Scan for the cell matching the given text and deliver its (x, y) coordinate at center. 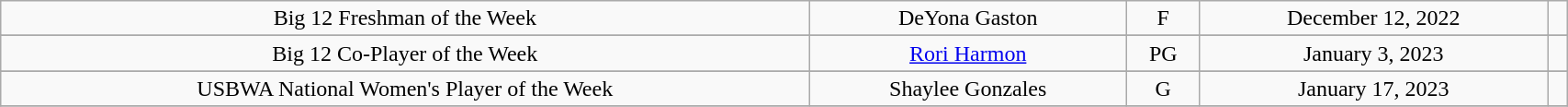
December 12, 2022 (1374, 18)
Big 12 Co-Player of the Week (405, 53)
F (1163, 18)
DeYona Gaston (968, 18)
PG (1163, 53)
Rori Harmon (968, 53)
USBWA National Women's Player of the Week (405, 89)
G (1163, 89)
January 17, 2023 (1374, 89)
January 3, 2023 (1374, 53)
Big 12 Freshman of the Week (405, 18)
Shaylee Gonzales (968, 89)
